Locate the cell with the specified text and output its [x, y] center coordinate. 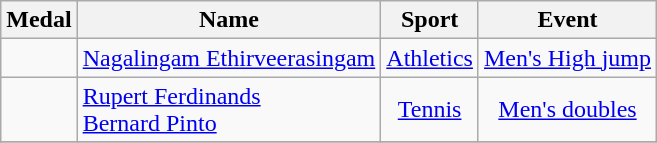
Rupert FerdinandsBernard Pinto [229, 110]
Tennis [430, 110]
Name [229, 20]
Sport [430, 20]
Men's High jump [567, 58]
Medal [39, 20]
Athletics [430, 58]
Men's doubles [567, 110]
Event [567, 20]
Nagalingam Ethirveerasingam [229, 58]
